Pinpoint the cell where the given text exists, returning its (X, Y) midpoint coordinate. 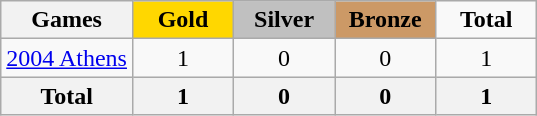
2004 Athens (67, 58)
Gold (182, 20)
Games (67, 20)
Bronze (386, 20)
Silver (284, 20)
